Pinpoint the cell where the given text exists, returning its (X, Y) midpoint coordinate. 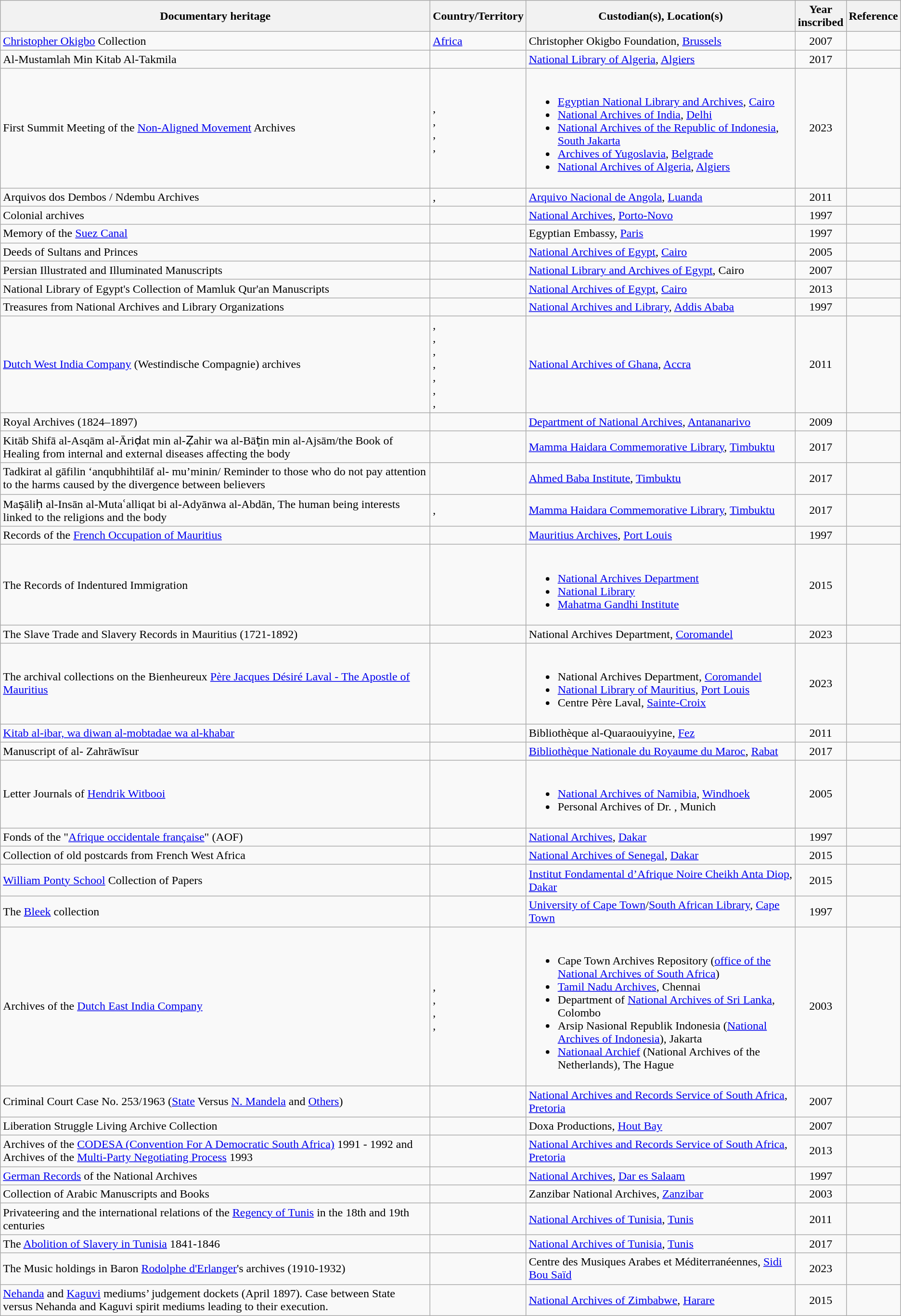
Ahmed Baba Institute, Timbuktu (660, 479)
Archives of the CODESA (Convention For A Democratic South Africa) 1991 - 1992 and Archives of the Multi-Party Negotiating Process 1993 (216, 1151)
The Abolition of Slavery in Tunisia 1841-1846 (216, 1244)
Al-Mustamlah Min Kitab Al-Takmila (216, 59)
German Records of the National Archives (216, 1176)
Criminal Court Case No. 253/1963 (State Versus N. Mandela and Others) (216, 1101)
Treasures from National Archives and Library Organizations (216, 307)
Christopher Okigbo Collection (216, 41)
Bibliothèque al-Quaraouiyyine, Fez (660, 733)
Bibliothèque Nationale du Royaume du Maroc, Rabat (660, 751)
Egyptian Embassy, Paris (660, 234)
Maṣāliḥ al-Insān al-Mutaʿalliqat bi al-Adyānwa al-Abdān, The human being interests linked to the religions and the body (216, 510)
First Summit Meeting of the Non-Aligned Movement Archives (216, 128)
Liberation Struggle Living Archive Collection (216, 1126)
Arquivos dos Dembos / Ndembu Archives (216, 197)
Collection of old postcards from French West Africa (216, 855)
Mauritius Archives, Port Louis (660, 535)
National Archives, Dakar (660, 837)
Archives of the Dutch East India Company (216, 1006)
Centre des Musiques Arabes et Méditerranéennes, Sidi Bou Saïd (660, 1268)
Persian Illustrated and Illuminated Manuscripts (216, 270)
Zanzibar National Archives, Zanzibar (660, 1194)
The Records of Indentured Immigration (216, 585)
Africa (478, 41)
National Archives and Library, Addis Ababa (660, 307)
The Music holdings in Baron Rodolphe d'Erlanger's archives (1910-1932) (216, 1268)
Arquivo Nacional de Angola, Luanda (660, 197)
National Archives Department National Library Mahatma Gandhi Institute (660, 585)
Colonial archives (216, 215)
National Archives Department, Coromandel National Library of Mauritius, Port Louis Centre Père Laval, Sainte-Croix (660, 684)
The archival collections on the Bienheureux Père Jacques Désiré Laval - The Apostle of Mauritius (216, 684)
Yearinscribed (821, 16)
The Bleek collection (216, 911)
Dutch West India Company (Westindische Compagnie) archives (216, 364)
Doxa Productions, Hout Bay (660, 1126)
National Library of Egypt's Collection of Mamluk Qur'an Manuscripts (216, 288)
William Ponty School Collection of Papers (216, 880)
Privateering and the international relations of the Regency of Tunis in the 18th and 19th centuries (216, 1219)
Department of National Archives, Antananarivo (660, 421)
Records of the French Occupation of Mauritius (216, 535)
Reference (873, 16)
Kitāb Shifā al-Asqām al-Āriḍat min al-Ẓahir wa al-Bāṭin min al-Ajsām/the Book of Healing from internal and external diseases affecting the body (216, 447)
Fonds of the "Afrique occidentale française" (AOF) (216, 837)
National Archives of Zimbabwe, Harare (660, 1300)
National Library of Algeria, Algiers (660, 59)
Collection of Arabic Manuscripts and Books (216, 1194)
2009 (821, 421)
National Archives of Senegal, Dakar (660, 855)
National Archives of Ghana, Accra (660, 364)
Christopher Okigbo Foundation, Brussels (660, 41)
,,,,,,, (478, 364)
National Library and Archives of Egypt, Cairo (660, 270)
Manuscript of al- Zahrāwīsur (216, 751)
Royal Archives (1824–1897) (216, 421)
The Slave Trade and Slavery Records in Mauritius (1721-1892) (216, 634)
Custodian(s), Location(s) (660, 16)
National Archives Department, Coromandel (660, 634)
Memory of the Suez Canal (216, 234)
University of Cape Town/South African Library, Cape Town (660, 911)
Documentary heritage (216, 16)
Letter Journals of Hendrik Witbooi (216, 794)
Country/Territory (478, 16)
National Archives, Dar es Salaam (660, 1176)
Deeds of Sultans and Princes (216, 252)
National Archives of Namibia, Windhoek Personal Archives of Dr. , Munich (660, 794)
Nehanda and Kaguvi mediums’ judgement dockets (April 1897). Case between State versus Nehanda and Kaguvi spirit mediums leading to their execution. (216, 1300)
Tadkirat al gāfilin ‘anqubhihtilāf al- mu’minin/ Reminder to those who do not pay attention to the harms caused by the divergence between believers (216, 479)
National Archives, Porto-Novo (660, 215)
Institut Fondamental d’Afrique Noire Cheikh Anta Diop, Dakar (660, 880)
Kitab al-ibar, wa diwan al-mobtadae wa al-khabar (216, 733)
